Find where the given text appears and provide that cell's center as [X, Y] coordinate. 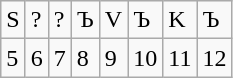
7 [60, 58]
9 [113, 58]
V [113, 20]
S [13, 20]
8 [85, 58]
5 [13, 58]
6 [36, 58]
K [180, 20]
10 [146, 58]
11 [180, 58]
12 [214, 58]
